Search for the cell housing the specified text and yield its [x, y] center coordinate. 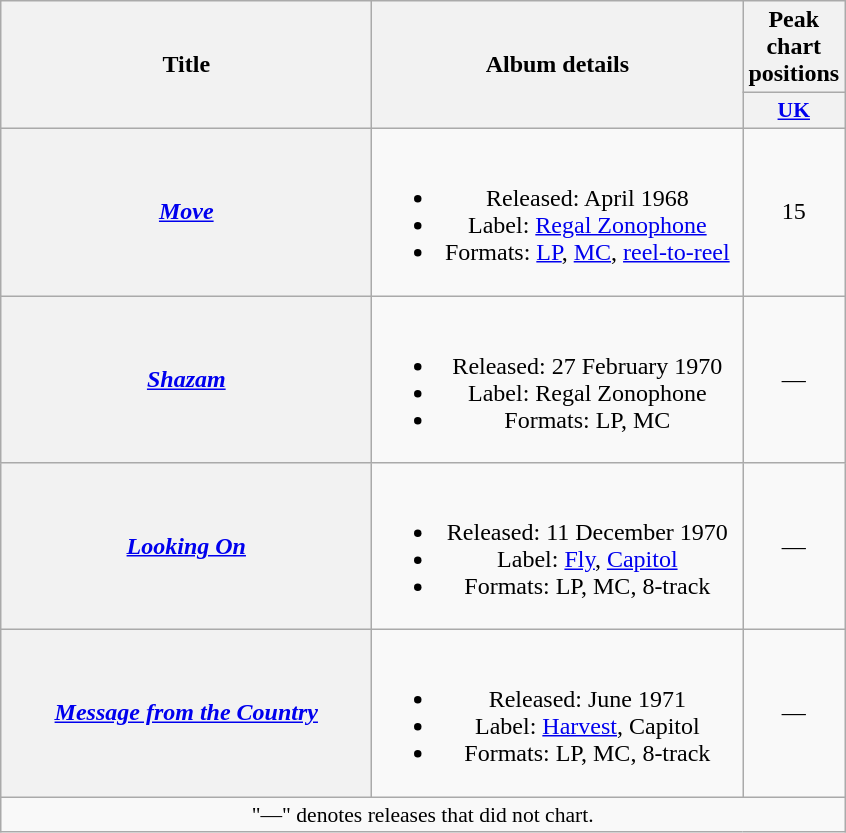
"—" denotes releases that did not chart. [423, 815]
Released: 11 December 1970Label: Fly, CapitolFormats: LP, MC, 8-track [558, 546]
Message from the Country [186, 714]
Album details [558, 65]
Peak chart positions [794, 47]
Looking On [186, 546]
Shazam [186, 380]
Released: April 1968Label: Regal ZonophoneFormats: LP, MC, reel-to-reel [558, 212]
UK [794, 111]
Move [186, 212]
Released: 27 February 1970Label: Regal ZonophoneFormats: LP, MC [558, 380]
15 [794, 212]
Title [186, 65]
Released: June 1971Label: Harvest, CapitolFormats: LP, MC, 8-track [558, 714]
